Return the [X, Y] coordinate for the center point of the cell that contains the specified text.  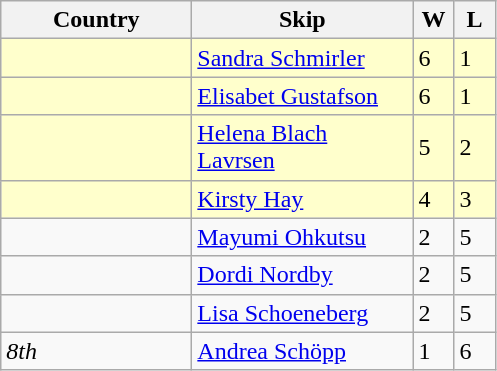
4 [434, 199]
Country [96, 20]
Dordi Nordby [302, 275]
Skip [302, 20]
Kirsty Hay [302, 199]
Mayumi Ohkutsu [302, 237]
Andrea Schöpp [302, 351]
Lisa Schoeneberg [302, 313]
Sandra Schmirler [302, 58]
Helena Blach Lavrsen [302, 148]
L [474, 20]
8th [96, 351]
Elisabet Gustafson [302, 96]
3 [474, 199]
W [434, 20]
